Output the [x, y] coordinate of the center of the cell containing the given text.  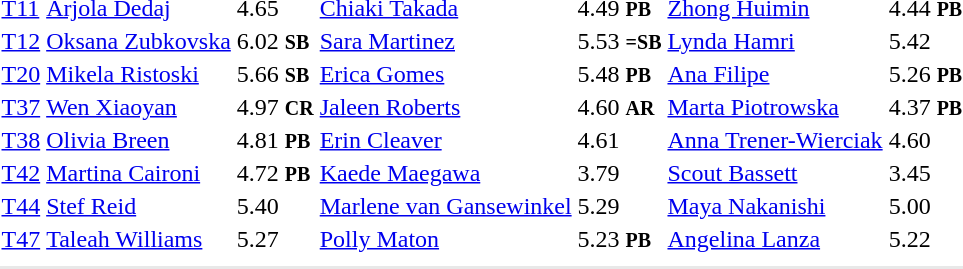
Stef Reid [139, 206]
Sara Martinez [446, 41]
6.02 SB [275, 41]
Kaede Maegawa [446, 173]
5.27 [275, 239]
Anna Trener-Wierciak [775, 140]
5.29 [620, 206]
3.79 [620, 173]
Jaleen Roberts [446, 107]
Marta Piotrowska [775, 107]
5.48 PB [620, 74]
5.23 PB [620, 239]
Oksana Zubkovska [139, 41]
T38 [21, 140]
4.61 [620, 140]
Scout Bassett [775, 173]
5.40 [275, 206]
T44 [21, 206]
Lynda Hamri [775, 41]
T37 [21, 107]
Angelina Lanza [775, 239]
Maya Nakanishi [775, 206]
4.60 AR [620, 107]
T20 [21, 74]
T47 [21, 239]
4.72 PB [275, 173]
5.53 =SB [620, 41]
4.97 CR [275, 107]
T12 [21, 41]
Ana Filipe [775, 74]
Erin Cleaver [446, 140]
Olivia Breen [139, 140]
5.66 SB [275, 74]
Erica Gomes [446, 74]
4.81 PB [275, 140]
Marlene van Gansewinkel [446, 206]
Taleah Williams [139, 239]
Martina Caironi [139, 173]
Wen Xiaoyan [139, 107]
Mikela Ristoski [139, 74]
Polly Maton [446, 239]
T42 [21, 173]
